Capture the cell that displays the provided text and extract its (x, y) central coordinate. 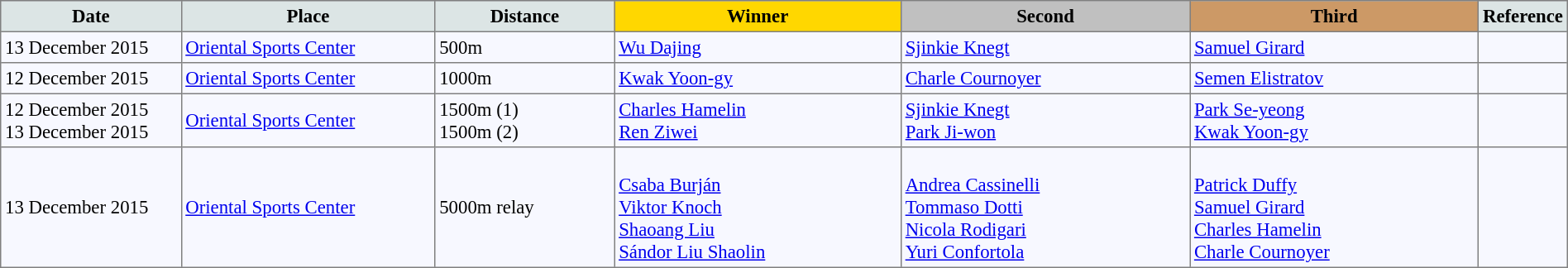
Sjinkie Knegt Park Ji-won (1045, 120)
Charle Cournoyer (1045, 79)
Wu Dajing (758, 47)
5000m relay (524, 208)
Samuel Girard (1335, 47)
1500m (1)1500m (2) (524, 120)
12 December 201513 December 2015 (91, 120)
Kwak Yoon-gy (758, 79)
Sjinkie Knegt (1045, 47)
Csaba BurjánViktor KnochShaoang LiuSándor Liu Shaolin (758, 208)
1000m (524, 79)
Patrick DuffySamuel GirardCharles HamelinCharle Cournoyer (1335, 208)
Third (1335, 17)
Reference (1523, 17)
Place (308, 17)
Second (1045, 17)
Andrea CassinelliTommaso DottiNicola RodigariYuri Confortola (1045, 208)
Date (91, 17)
Winner (758, 17)
Distance (524, 17)
500m (524, 47)
Charles Hamelin Ren Ziwei (758, 120)
Semen Elistratov (1335, 79)
Park Se-yeong Kwak Yoon-gy (1335, 120)
12 December 2015 (91, 79)
